Return (X, Y) of the center of cell containing provided text 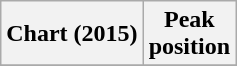
Chart (2015) (72, 34)
Peakposition (189, 34)
